Search for the cell housing the specified text and yield its (x, y) center coordinate. 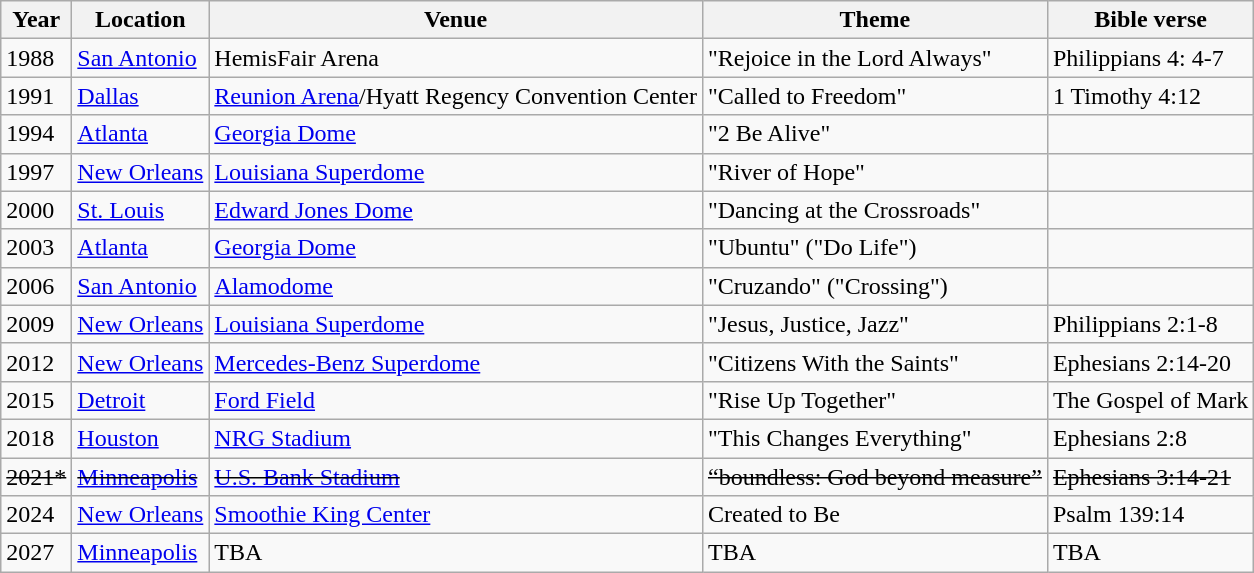
2003 (36, 248)
Ephesians 2:8 (1150, 438)
The Gospel of Mark (1150, 400)
Created to Be (874, 515)
"Dancing at the Crossroads" (874, 210)
"Citizens With the Saints" (874, 362)
"Cruzando" ("Crossing") (874, 286)
"Rejoice in the Lord Always" (874, 58)
"Jesus, Justice, Jazz" (874, 324)
Psalm 139:14 (1150, 515)
Alamodome (456, 286)
Year (36, 20)
2021* (36, 477)
Ford Field (456, 400)
1 Timothy 4:12 (1150, 96)
2012 (36, 362)
Reunion Arena/Hyatt Regency Convention Center (456, 96)
HemisFair Arena (456, 58)
"Ubuntu" ("Do Life") (874, 248)
Mercedes-Benz Superdome (456, 362)
2015 (36, 400)
Houston (140, 438)
“boundless: God beyond measure” (874, 477)
Philippians 2:1-8 (1150, 324)
NRG Stadium (456, 438)
Ephesians 3:14-21 (1150, 477)
1997 (36, 172)
St. Louis (140, 210)
2009 (36, 324)
1994 (36, 134)
"Rise Up Together" (874, 400)
"This Changes Everything" (874, 438)
2018 (36, 438)
Theme (874, 20)
Bible verse (1150, 20)
U.S. Bank Stadium (456, 477)
2027 (36, 553)
"Called to Freedom" (874, 96)
2000 (36, 210)
Location (140, 20)
Edward Jones Dome (456, 210)
Detroit (140, 400)
1988 (36, 58)
2006 (36, 286)
"2 Be Alive" (874, 134)
"River of Hope" (874, 172)
Smoothie King Center (456, 515)
Philippians 4: 4-7 (1150, 58)
2024 (36, 515)
Ephesians 2:14-20 (1150, 362)
Venue (456, 20)
1991 (36, 96)
Dallas (140, 96)
